Detect which cell encompasses the target text, then output its [x, y] center coordinate. 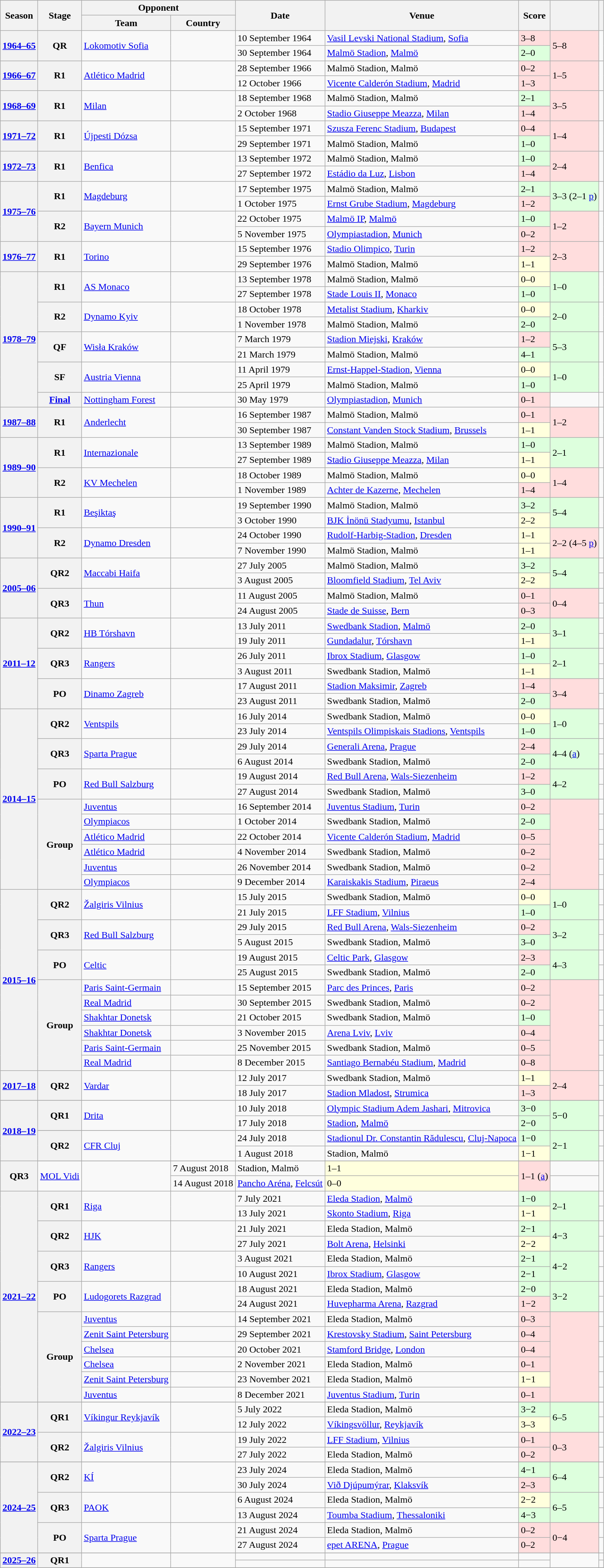
BJK İnönü Stadyumu, Istanbul [422, 520]
15 September 2015 [280, 988]
6–4 [575, 1477]
Milan [126, 106]
Country [203, 23]
1 October 1975 [280, 204]
2005–06 [19, 588]
Drita [126, 1115]
4−2 [575, 1266]
19 August 2014 [280, 776]
Bolt Arena, Helsinki [422, 1244]
PAOK [126, 1507]
1978–79 [19, 340]
3 August 2021 [280, 1259]
2015–16 [19, 980]
29 July 2014 [280, 746]
15 July 2015 [280, 897]
Dynamo Dresden [126, 543]
20 October 2021 [280, 1349]
1 November 1989 [280, 490]
27 August 2014 [280, 792]
5−0 [575, 1115]
3–1 [575, 633]
1 November 1978 [280, 324]
Ernst Grube Stadium, Magdeburg [422, 204]
Stade Louis II, Monaco [422, 294]
1 August 2018 [280, 1153]
Víkingur Reykjavík [126, 1417]
27 September 1972 [280, 173]
6 August 2014 [280, 761]
Bloomfield Stadium, Tel Aviv [422, 580]
Karaiskakis Stadium, Piraeus [422, 882]
12 July 2017 [280, 1078]
Beşiktaş [126, 513]
Austria Vienna [126, 377]
2017–18 [19, 1085]
Stamford Bridge, London [422, 1349]
4–4 (a) [575, 754]
Riga [126, 1206]
MOL Vidi [60, 1176]
0−4 [575, 1538]
Bayern Munich [126, 226]
2 November 2021 [280, 1364]
Team [126, 23]
24 August 2021 [280, 1304]
Date [280, 15]
23 July 2014 [280, 731]
Rudolf-Harbig-Stadion, Dresden [422, 535]
Toumba Stadium, Thessaloniki [422, 1515]
4–1 [534, 354]
1966–67 [19, 76]
Stadion Miejski, Kraków [422, 339]
2018–19 [19, 1130]
Generali Arena, Prague [422, 746]
2011–12 [19, 663]
Estádio da Luz, Lisbon [422, 173]
Újpesti Dózsa [126, 136]
9 December 2014 [280, 882]
11 April 1979 [280, 369]
17 August 2011 [280, 686]
Constant Vanden Stock Stadium, Brussels [422, 430]
Santiago Bernabéu Stadium, Madrid [422, 1063]
Stade de Suisse, Bern [422, 611]
1987–88 [19, 422]
Metalist Stadium, Kharkiv [422, 309]
23 August 2011 [280, 701]
Ventspils Olimpiskais Stadions, Ventspils [422, 731]
24 July 2018 [280, 1138]
3–5 [575, 106]
7 March 1979 [280, 339]
Vasil Levski National Stadium, Sofia [422, 38]
13 September 1978 [280, 279]
3 August 2011 [280, 671]
18 September 1968 [280, 98]
1975–76 [19, 211]
Opponent [158, 8]
5–8 [575, 46]
30 July 2024 [280, 1485]
Við Djúpumýrar, Klaksvík [422, 1485]
Stadion Mladost, Strumica [422, 1093]
30 September 1987 [280, 430]
5 July 2022 [280, 1410]
4 November 2014 [280, 852]
1972–73 [19, 166]
7 August 2018 [203, 1168]
10 August 2021 [280, 1274]
6 August 2024 [280, 1500]
Arena Lviv, Lviv [422, 1033]
Celtic [126, 965]
5–3 [575, 347]
27 July 2021 [280, 1244]
27 July 2022 [280, 1455]
24 October 1990 [280, 535]
12 October 1966 [280, 83]
13 July 2021 [280, 1214]
AS Monaco [126, 287]
QF [60, 347]
7 July 2021 [280, 1199]
1–5 [575, 76]
22 October 1975 [280, 219]
1968–69 [19, 106]
28 September 1966 [280, 68]
15 September 1971 [280, 128]
14 September 2021 [280, 1319]
18 October 1978 [280, 309]
Stage [60, 15]
2 October 1968 [280, 113]
Dinamo Zagreb [126, 694]
21 July 2015 [280, 912]
30 May 1979 [280, 400]
Achter de Kazerne, Mechelen [422, 490]
Ventspils [126, 724]
KÍ [126, 1477]
13 August 2024 [280, 1515]
Huvepharma Arena, Razgrad [422, 1304]
1990–91 [19, 528]
3−0 [534, 1108]
10 July 2018 [280, 1108]
1976–77 [19, 257]
8 December 2015 [280, 1063]
18 August 2021 [280, 1289]
3–3 [534, 1425]
4–3 [575, 965]
QR [60, 46]
2022–23 [19, 1432]
HJK [126, 1236]
26 November 2014 [280, 867]
Final [60, 400]
29 July 2015 [280, 927]
Pancho Aréna, Felcsút [280, 1184]
25 November 2015 [280, 1048]
4–2 [575, 784]
1–1 (a) [534, 1176]
2–2 (4–5 p) [575, 543]
Maccabi Haifa [126, 573]
1971–72 [19, 136]
17 September 1975 [280, 189]
30 September 1964 [280, 53]
29 September 2021 [280, 1334]
14 August 2018 [203, 1184]
1989–90 [19, 468]
Malmö IP, Malmö [422, 219]
17 July 2018 [280, 1123]
15 September 1976 [280, 249]
Score [534, 15]
7 November 1990 [280, 550]
3–3 (2–1 p) [575, 196]
Ludogorets Razgrad [126, 1296]
3–8 [534, 38]
CFR Cluj [126, 1146]
Stadio Olimpico, Turin [422, 249]
21 March 1979 [280, 354]
16 September 1987 [280, 415]
3 November 2015 [280, 1033]
24 August 2005 [280, 611]
25 April 1979 [280, 384]
Benfica [126, 166]
Wisła Kraków [126, 347]
Stadionul Dr. Constantin Rădulescu, Cluj-Napoca [422, 1138]
Stadion Maksimir, Zagreb [422, 686]
2024–25 [19, 1507]
26 July 2011 [280, 656]
27 September 1989 [280, 460]
3 August 2005 [280, 580]
Vardar [126, 1085]
4−1 [534, 1470]
16 September 2014 [280, 807]
Gundadalur, Tórshavn [422, 641]
SF [60, 377]
0–8 [534, 1063]
2021–22 [19, 1296]
8 December 2021 [280, 1394]
Víkingsvöllur, Reykjavík [422, 1425]
HB Tórshavn [126, 633]
13 July 2011 [280, 626]
23 July 2024 [280, 1470]
KV Mechelen [126, 483]
Celtic Park, Glasgow [422, 957]
Lokomotiv Sofia [126, 46]
Parc des Princes, Paris [422, 988]
Dynamo Kyiv [126, 317]
Internazionale [126, 453]
16 July 2014 [280, 716]
Thun [126, 603]
5 November 1975 [280, 234]
Szusza Ferenc Stadium, Budapest [422, 128]
23 November 2021 [280, 1379]
25 August 2015 [280, 972]
21 October 2015 [280, 1018]
19 July 2022 [280, 1440]
Ernst-Happel-Stadion, Vienna [422, 369]
21 August 2024 [280, 1530]
Olympic Stadium Adem Jashari, Mitrovica [422, 1108]
Venue [422, 15]
13 September 1972 [280, 158]
1−2 [534, 1304]
1 October 2014 [280, 822]
10 September 1964 [280, 38]
Magdeburg [126, 196]
2025–26 [19, 1560]
29 September 1971 [280, 143]
27 September 1978 [280, 294]
21 July 2021 [280, 1229]
3–4 [575, 694]
5 August 2015 [280, 942]
27 July 2005 [280, 565]
Season [19, 15]
Krestovsky Stadium, Saint Petersburg [422, 1334]
29 September 1976 [280, 264]
epet ARENA, Prague [422, 1545]
Torino [126, 257]
1964–65 [19, 46]
22 October 2014 [280, 837]
3 October 1990 [280, 520]
27 August 2024 [280, 1545]
18 July 2017 [280, 1093]
19 September 1990 [280, 505]
18 October 1989 [280, 475]
Skonto Stadium, Riga [422, 1214]
Nottingham Forest [126, 400]
13 September 1989 [280, 445]
12 July 2022 [280, 1425]
19 July 2011 [280, 641]
11 August 2005 [280, 596]
30 September 2015 [280, 1003]
Anderlecht [126, 422]
19 August 2015 [280, 957]
2014–15 [19, 799]
